Determine the (x, y) coordinate at the center of the cell enclosing the given text.  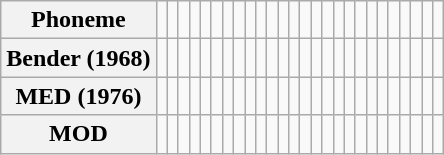
Bender (1968) (78, 58)
MOD (78, 134)
MED (1976) (78, 96)
Phoneme (78, 20)
